Return (X, Y) of the center of cell containing provided text 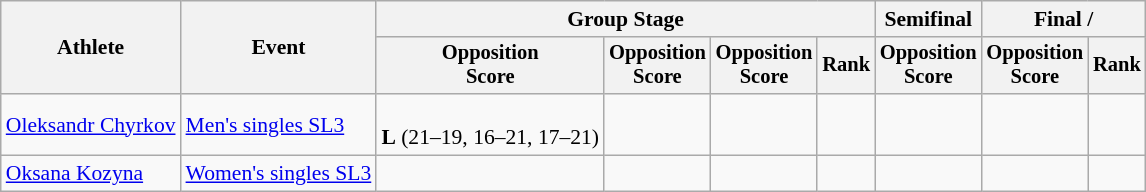
Event (279, 48)
Men's singles SL3 (279, 124)
Oleksandr Chyrkov (91, 124)
Oksana Kozyna (91, 174)
Athlete (91, 48)
L (21–19, 16–21, 17–21) (490, 124)
Final / (1063, 19)
Group Stage (626, 19)
Women's singles SL3 (279, 174)
Semifinal (928, 19)
